Search for the cell housing the specified text and yield its [X, Y] center coordinate. 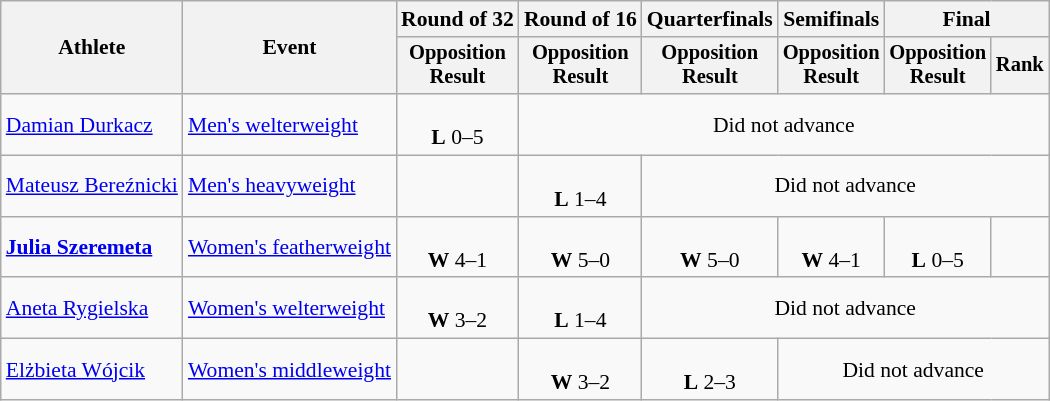
Athlete [92, 48]
Women's featherweight [290, 248]
Men's heavyweight [290, 186]
Women's welterweight [290, 308]
Mateusz Bereźnicki [92, 186]
Elżbieta Wójcik [92, 370]
Aneta Rygielska [92, 308]
Men's welterweight [290, 124]
Final [966, 19]
Round of 16 [580, 19]
Rank [1020, 66]
Round of 32 [458, 19]
Quarterfinals [710, 19]
Event [290, 48]
L 2–3 [710, 370]
Julia Szeremeta [92, 248]
Women's middleweight [290, 370]
Damian Durkacz [92, 124]
Semifinals [832, 19]
